Capture the cell that displays the provided text and extract its [X, Y] central coordinate. 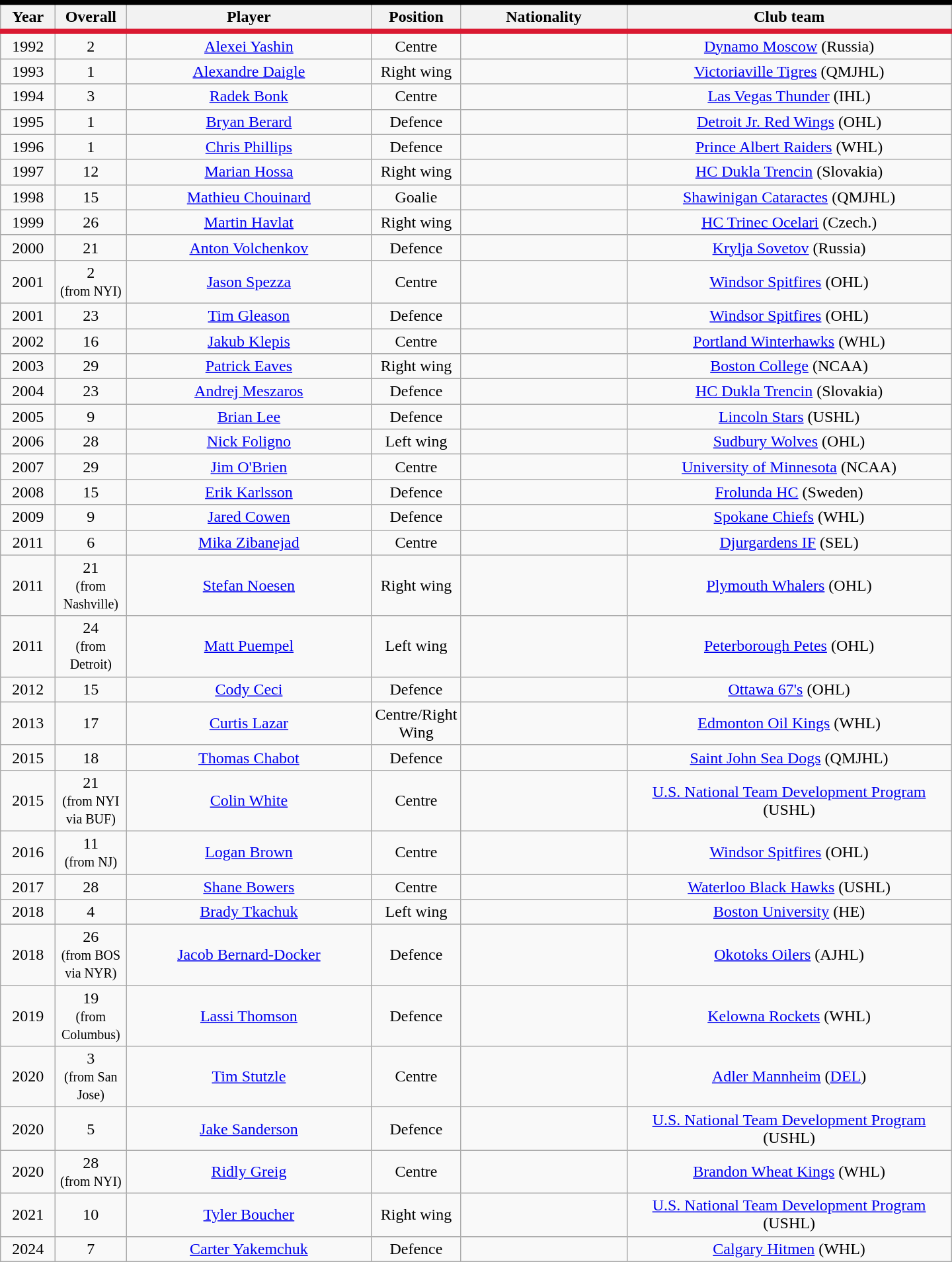
26(from BOS via NYR) [91, 955]
24(from Detroit) [91, 646]
2009 [28, 517]
Colin White [249, 800]
Carter Yakemchuk [249, 1249]
Chris Phillips [249, 147]
Nationality [543, 17]
Brady Tkachuk [249, 912]
Tim Stutzle [249, 1077]
Bryan Berard [249, 122]
1993 [28, 71]
Goalie [416, 197]
28(from NYI) [91, 1172]
1997 [28, 172]
Andrej Meszaros [249, 392]
Alexandre Daigle [249, 71]
Saint John Sea Dogs (QMJHL) [789, 757]
Radek Bonk [249, 97]
Prince Albert Raiders (WHL) [789, 147]
6 [91, 542]
Jason Spezza [249, 282]
Logan Brown [249, 852]
Detroit Jr. Red Wings (OHL) [789, 122]
Jacob Bernard-Docker [249, 955]
University of Minnesota (NCAA) [789, 467]
Erik Karlsson [249, 492]
1999 [28, 222]
2(from NYI) [91, 282]
5 [91, 1128]
2013 [28, 724]
Mika Zibanejad [249, 542]
2003 [28, 366]
Year [28, 17]
Waterloo Black Hawks (USHL) [789, 887]
Jake Sanderson [249, 1128]
1996 [28, 147]
2017 [28, 887]
2012 [28, 689]
Brian Lee [249, 417]
Plymouth Whalers (OHL) [789, 585]
1995 [28, 122]
Nick Foligno [249, 442]
Kelowna Rockets (WHL) [789, 1016]
Jakub Klepis [249, 341]
7 [91, 1249]
Adler Mannheim (DEL) [789, 1077]
26 [91, 222]
Tim Gleason [249, 315]
Tyler Boucher [249, 1214]
Edmonton Oil Kings (WHL) [789, 724]
Cody Ceci [249, 689]
2000 [28, 247]
Jared Cowen [249, 517]
Okotoks Oilers (AJHL) [789, 955]
2024 [28, 1249]
Stefan Noesen [249, 585]
Overall [91, 17]
4 [91, 912]
Brandon Wheat Kings (WHL) [789, 1172]
Las Vegas Thunder (IHL) [789, 97]
Lassi Thomson [249, 1016]
2005 [28, 417]
Krylja Sovetov (Russia) [789, 247]
Frolunda HC (Sweden) [789, 492]
1994 [28, 97]
Thomas Chabot [249, 757]
Anton Volchenkov [249, 247]
Victoriaville Tigres (QMJHL) [789, 71]
2019 [28, 1016]
17 [91, 724]
19(from Columbus) [91, 1016]
Ottawa 67's (OHL) [789, 689]
Lincoln Stars (USHL) [789, 417]
HC Trinec Ocelari (Czech.) [789, 222]
2006 [28, 442]
Player [249, 17]
Martin Havlat [249, 222]
2 [91, 45]
Mathieu Chouinard [249, 197]
Alexei Yashin [249, 45]
Shawinigan Cataractes (QMJHL) [789, 197]
Peterborough Petes (OHL) [789, 646]
2002 [28, 341]
Position [416, 17]
21(from Nashville) [91, 585]
Spokane Chiefs (WHL) [789, 517]
Centre/Right Wing [416, 724]
Boston College (NCAA) [789, 366]
Portland Winterhawks (WHL) [789, 341]
21(from NYI via BUF) [91, 800]
10 [91, 1214]
3(from San Jose) [91, 1077]
Ridly Greig [249, 1172]
Matt Puempel [249, 646]
Calgary Hitmen (WHL) [789, 1249]
Club team [789, 17]
Djurgardens IF (SEL) [789, 542]
Shane Bowers [249, 887]
Sudbury Wolves (OHL) [789, 442]
16 [91, 341]
3 [91, 97]
2021 [28, 1214]
21 [91, 247]
2008 [28, 492]
Boston University (HE) [789, 912]
1992 [28, 45]
Patrick Eaves [249, 366]
2016 [28, 852]
12 [91, 172]
Curtis Lazar [249, 724]
11(from NJ) [91, 852]
Jim O'Brien [249, 467]
2004 [28, 392]
Dynamo Moscow (Russia) [789, 45]
Marian Hossa [249, 172]
18 [91, 757]
1998 [28, 197]
2007 [28, 467]
